Locate the cell with the specified text and output its [x, y] center coordinate. 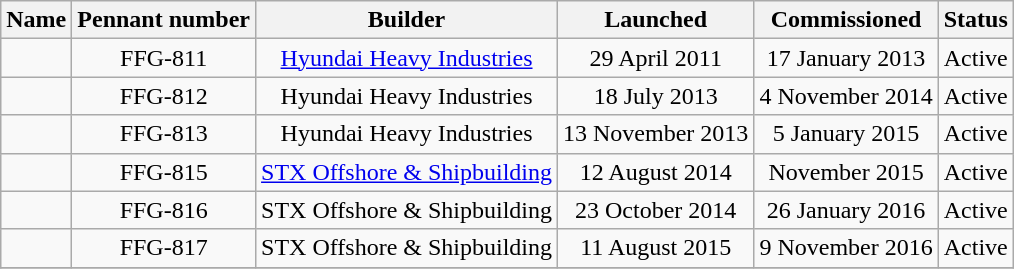
18 July 2013 [656, 96]
23 October 2014 [656, 210]
9 November 2016 [846, 248]
29 April 2011 [656, 58]
26 January 2016 [846, 210]
Name [36, 20]
4 November 2014 [846, 96]
11 August 2015 [656, 248]
FFG-815 [164, 172]
Launched [656, 20]
FFG-816 [164, 210]
5 January 2015 [846, 134]
13 November 2013 [656, 134]
12 August 2014 [656, 172]
FFG-817 [164, 248]
Status [976, 20]
Commissioned [846, 20]
FFG-811 [164, 58]
FFG-813 [164, 134]
Builder [407, 20]
November 2015 [846, 172]
17 January 2013 [846, 58]
Pennant number [164, 20]
FFG-812 [164, 96]
